Find where the given text appears and provide that cell's center as (X, Y) coordinate. 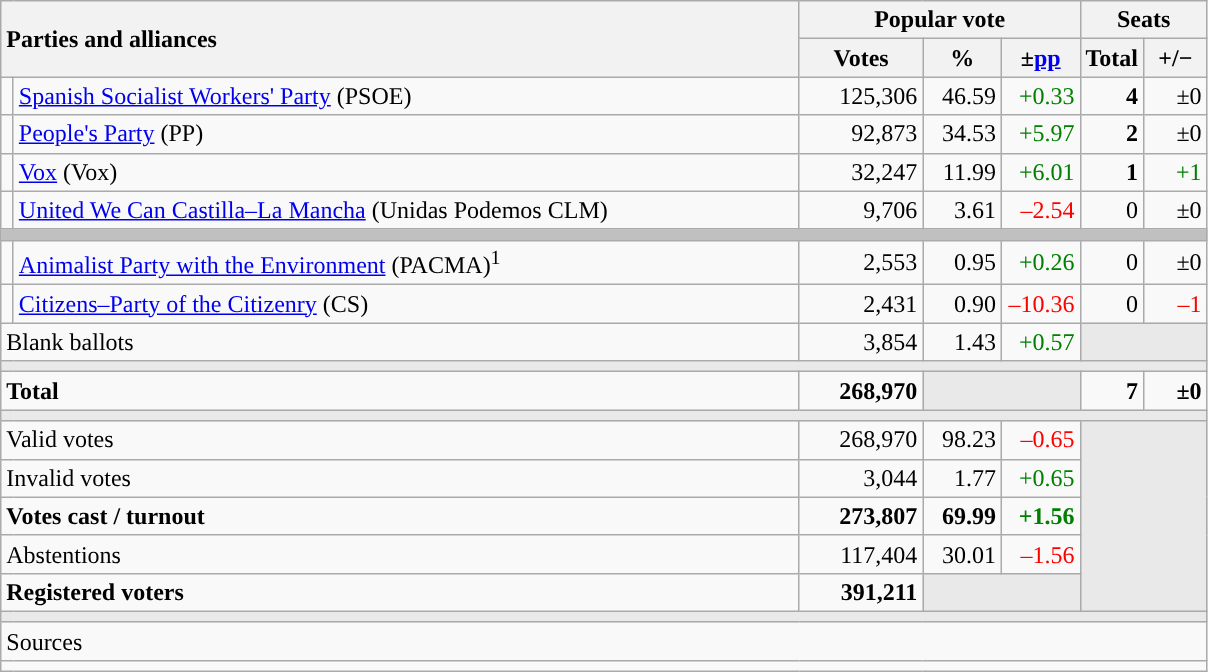
–1 (1176, 304)
32,247 (861, 172)
Animalist Party with the Environment (PACMA)1 (406, 262)
3,854 (861, 342)
+5.97 (1040, 134)
% (962, 58)
4 (1112, 96)
Invalid votes (400, 478)
Parties and alliances (400, 39)
+0.57 (1040, 342)
Registered voters (400, 592)
+1 (1176, 172)
+6.01 (1040, 172)
People's Party (PP) (406, 134)
273,807 (861, 516)
Vox (Vox) (406, 172)
–10.36 (1040, 304)
391,211 (861, 592)
±pp (1040, 58)
Popular vote (940, 20)
30.01 (962, 554)
46.59 (962, 96)
34.53 (962, 134)
Citizens–Party of the Citizenry (CS) (406, 304)
+0.26 (1040, 262)
3,044 (861, 478)
98.23 (962, 440)
2 (1112, 134)
+0.65 (1040, 478)
0.95 (962, 262)
–0.65 (1040, 440)
+/− (1176, 58)
69.99 (962, 516)
1 (1112, 172)
United We Can Castilla–La Mancha (Unidas Podemos CLM) (406, 210)
Valid votes (400, 440)
+0.33 (1040, 96)
3.61 (962, 210)
9,706 (861, 210)
Votes (861, 58)
2,553 (861, 262)
117,404 (861, 554)
1.43 (962, 342)
1.77 (962, 478)
0.90 (962, 304)
Sources (604, 641)
Abstentions (400, 554)
–1.56 (1040, 554)
125,306 (861, 96)
Votes cast / turnout (400, 516)
Blank ballots (400, 342)
Seats (1144, 20)
–2.54 (1040, 210)
92,873 (861, 134)
Spanish Socialist Workers' Party (PSOE) (406, 96)
2,431 (861, 304)
+1.56 (1040, 516)
7 (1112, 391)
11.99 (962, 172)
